From the cell containing the given text, extract its center point as (x, y) coordinate. 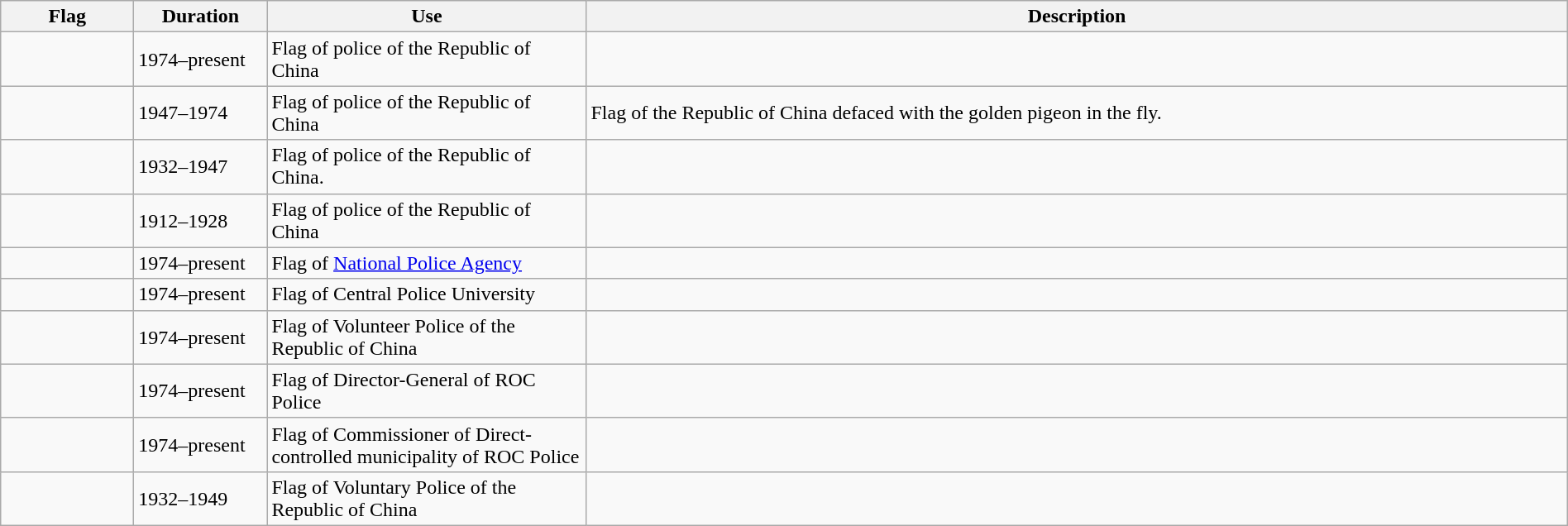
Flag of Central Police University (427, 294)
Flag of Director-General of ROC Police (427, 390)
Flag of police of the Republic of China. (427, 167)
Flag of the Republic of China defaced with the golden pigeon in the fly. (1077, 112)
Flag of Volunteer Police of the Republic of China (427, 337)
Flag (68, 17)
Duration (200, 17)
Flag of National Police Agency (427, 263)
Description (1077, 17)
1932–1949 (200, 498)
Flag of Voluntary Police of the Republic of China (427, 498)
1932–1947 (200, 167)
Use (427, 17)
1947–1974 (200, 112)
1912–1928 (200, 220)
Flag of Commissioner of Direct-controlled municipality of ROC Police (427, 445)
